Return (X, Y) of the center of cell containing provided text 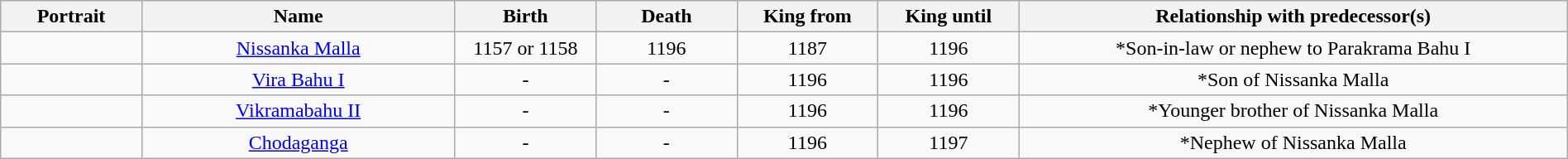
King from (807, 17)
*Son-in-law or nephew to Parakrama Bahu I (1293, 48)
1157 or 1158 (525, 48)
Vira Bahu I (298, 79)
Death (667, 17)
Nissanka Malla (298, 48)
*Son of Nissanka Malla (1293, 79)
Birth (525, 17)
1197 (949, 142)
1187 (807, 48)
Chodaganga (298, 142)
Name (298, 17)
Vikramabahu II (298, 111)
King until (949, 17)
Relationship with predecessor(s) (1293, 17)
*Nephew of Nissanka Malla (1293, 142)
*Younger brother of Nissanka Malla (1293, 111)
Portrait (71, 17)
